Return [x, y] of the center of cell containing provided text 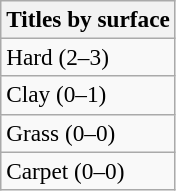
Carpet (0–0) [88, 170]
Hard (2–3) [88, 57]
Titles by surface [88, 19]
Clay (0–1) [88, 95]
Grass (0–0) [88, 133]
